Locate the cell with the specified text and output its (x, y) center coordinate. 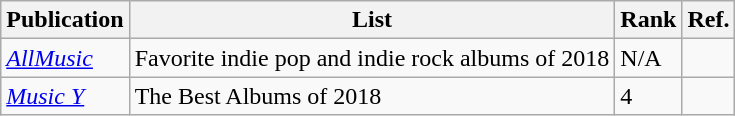
List (372, 20)
The Best Albums of 2018 (372, 96)
Ref. (708, 20)
Favorite indie pop and indie rock albums of 2018 (372, 58)
N/A (648, 58)
Rank (648, 20)
4 (648, 96)
Publication (65, 20)
Music Y (65, 96)
AllMusic (65, 58)
